Capture the cell that displays the provided text and extract its [x, y] central coordinate. 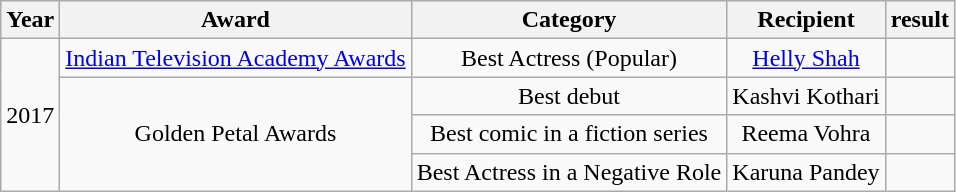
Best Actress (Popular) [569, 58]
Award [236, 20]
Year [30, 20]
result [920, 20]
Karuna Pandey [806, 172]
Recipient [806, 20]
2017 [30, 115]
Kashvi Kothari [806, 96]
Best debut [569, 96]
Category [569, 20]
Reema Vohra [806, 134]
Helly Shah [806, 58]
Best Actress in a Negative Role [569, 172]
Golden Petal Awards [236, 134]
Best comic in a fiction series [569, 134]
Indian Television Academy Awards [236, 58]
